Search for the cell housing the specified text and yield its [x, y] center coordinate. 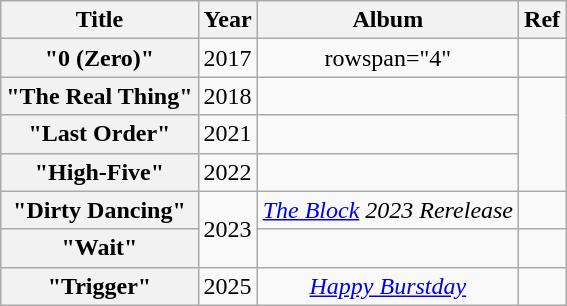
Year [228, 20]
2022 [228, 172]
"Dirty Dancing" [100, 210]
rowspan="4" [388, 58]
"Wait" [100, 248]
"The Real Thing" [100, 96]
Happy Burstday [388, 286]
Title [100, 20]
"0 (Zero)" [100, 58]
Album [388, 20]
"Last Order" [100, 134]
"Trigger" [100, 286]
2023 [228, 229]
2018 [228, 96]
"High-Five" [100, 172]
2017 [228, 58]
Ref [542, 20]
2025 [228, 286]
2021 [228, 134]
The Block 2023 Rerelease [388, 210]
